Determine the [x, y] coordinate at the center of the cell enclosing the given text.  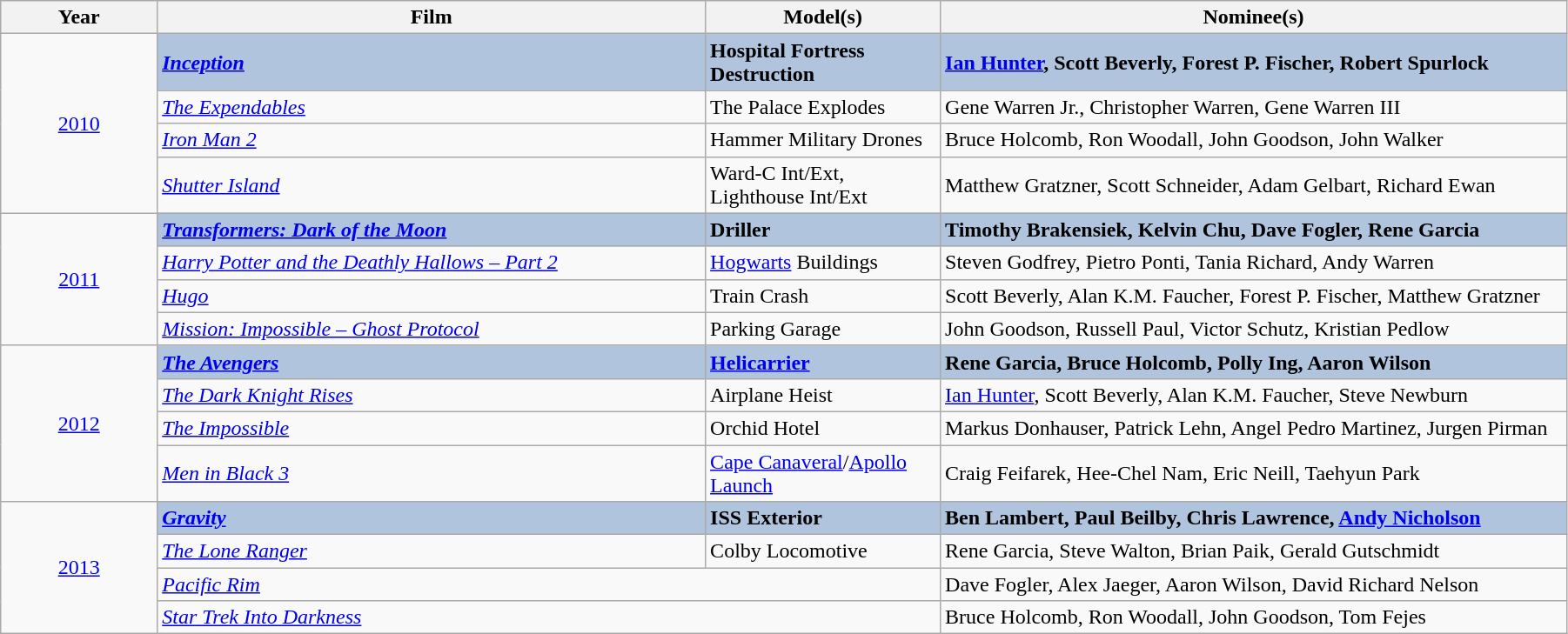
Transformers: Dark of the Moon [432, 230]
Ian Hunter, Scott Beverly, Forest P. Fischer, Robert Spurlock [1254, 63]
Gravity [432, 518]
Hogwarts Buildings [823, 263]
Rene Garcia, Bruce Holcomb, Polly Ing, Aaron Wilson [1254, 362]
Model(s) [823, 17]
Inception [432, 63]
2010 [79, 123]
Airplane Heist [823, 395]
Train Crash [823, 296]
The Avengers [432, 362]
Timothy Brakensiek, Kelvin Chu, Dave Fogler, Rene Garcia [1254, 230]
John Goodson, Russell Paul, Victor Schutz, Kristian Pedlow [1254, 329]
Gene Warren Jr., Christopher Warren, Gene Warren III [1254, 107]
Dave Fogler, Alex Jaeger, Aaron Wilson, David Richard Nelson [1254, 584]
The Impossible [432, 428]
The Dark Knight Rises [432, 395]
Year [79, 17]
Steven Godfrey, Pietro Ponti, Tania Richard, Andy Warren [1254, 263]
Hugo [432, 296]
2012 [79, 423]
Colby Locomotive [823, 551]
Hospital Fortress Destruction [823, 63]
Iron Man 2 [432, 140]
Ben Lambert, Paul Beilby, Chris Lawrence, Andy Nicholson [1254, 518]
Matthew Gratzner, Scott Schneider, Adam Gelbart, Richard Ewan [1254, 184]
Film [432, 17]
Harry Potter and the Deathly Hallows – Part 2 [432, 263]
The Expendables [432, 107]
The Palace Explodes [823, 107]
Pacific Rim [549, 584]
Helicarrier [823, 362]
Shutter Island [432, 184]
Orchid Hotel [823, 428]
Scott Beverly, Alan K.M. Faucher, Forest P. Fischer, Matthew Gratzner [1254, 296]
Ian Hunter, Scott Beverly, Alan K.M. Faucher, Steve Newburn [1254, 395]
Bruce Holcomb, Ron Woodall, John Goodson, Tom Fejes [1254, 617]
Driller [823, 230]
Bruce Holcomb, Ron Woodall, John Goodson, John Walker [1254, 140]
ISS Exterior [823, 518]
Rene Garcia, Steve Walton, Brian Paik, Gerald Gutschmidt [1254, 551]
Parking Garage [823, 329]
Nominee(s) [1254, 17]
Men in Black 3 [432, 473]
Star Trek Into Darkness [549, 617]
Markus Donhauser, Patrick Lehn, Angel Pedro Martinez, Jurgen Pirman [1254, 428]
Mission: Impossible – Ghost Protocol [432, 329]
2013 [79, 568]
The Lone Ranger [432, 551]
Hammer Military Drones [823, 140]
Cape Canaveral/Apollo Launch [823, 473]
2011 [79, 279]
Craig Feifarek, Hee-Chel Nam, Eric Neill, Taehyun Park [1254, 473]
Ward-C Int/Ext, Lighthouse Int/Ext [823, 184]
